Locate the cell with the specified text and output its [x, y] center coordinate. 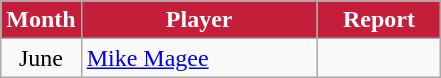
Month [41, 20]
Report [379, 20]
June [41, 58]
Player [199, 20]
Mike Magee [199, 58]
